Search for the cell housing the specified text and yield its [x, y] center coordinate. 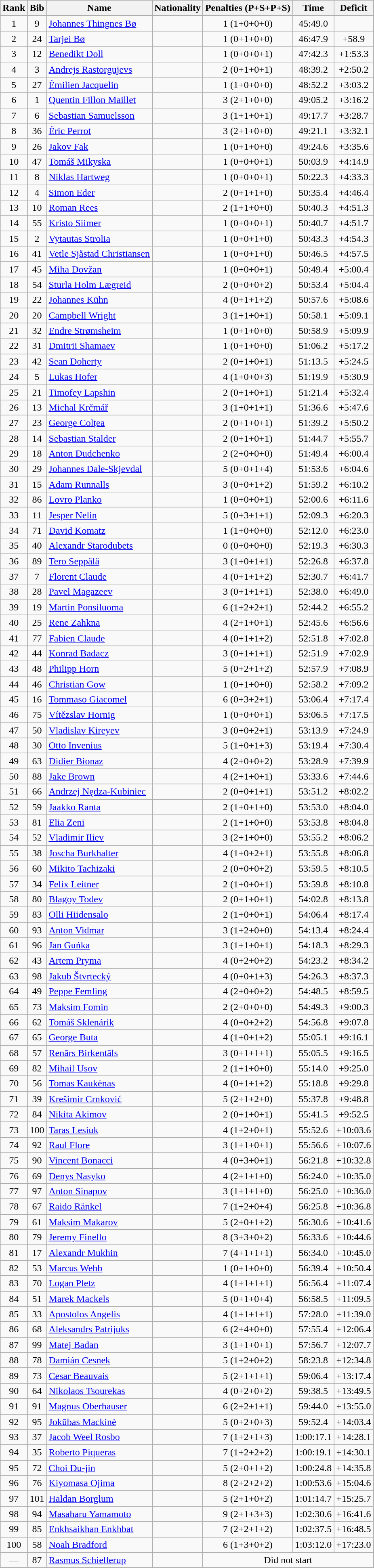
Nationality [178, 8]
53:59.8 [313, 884]
Enkhsaikhan Enkhbat [99, 1529]
54:06.4 [313, 914]
50:53.4 [313, 285]
Name [99, 8]
+10:45.0 [354, 1253]
+8:06.2 [354, 838]
Anton Sinapov [99, 1191]
48:52.2 [313, 85]
51:59.2 [313, 484]
1:01:14.7 [313, 1499]
Peppe Femling [99, 992]
+12:07.7 [354, 1345]
Simon Eder [99, 193]
+8:29.3 [354, 945]
Apostolos Angelis [99, 1314]
+7:44.6 [354, 776]
51:39.2 [313, 423]
+13:49.5 [354, 1391]
Jan Guńka [99, 945]
53:59.5 [313, 868]
+6:20.3 [354, 515]
Masaharu Yamamoto [99, 1514]
+9:48.8 [354, 1099]
4 (1+2+0+1) [248, 1130]
+8:37.3 [354, 976]
49:05.2 [313, 100]
+7:30.4 [354, 746]
7 (2+2+1+2) [248, 1529]
+8:04.8 [354, 822]
5 (0+1+0+4) [248, 1299]
Matej Badan [99, 1345]
Rasmus Schiellerup [99, 1560]
+58.9 [354, 39]
54:26.3 [313, 976]
+14:35.8 [354, 1468]
54:13.4 [313, 930]
George Colțea [99, 423]
+6:41.7 [354, 576]
51:19.9 [313, 377]
+14:28.1 [354, 1437]
+8:10.8 [354, 884]
52:51.9 [313, 653]
Sturla Holm Lægreid [99, 285]
3 (0+0+2+1) [248, 730]
Marcus Webb [99, 1268]
1:02:37.5 [313, 1529]
Damián Cesnek [99, 1360]
+10:07.6 [354, 1145]
Christian Gow [99, 684]
+5:09.1 [354, 315]
+5:55.7 [354, 438]
Elia Zeni [99, 822]
+5:08.6 [354, 300]
+8:06.8 [354, 853]
+7:24.9 [354, 730]
Nikita Akimov [99, 1114]
+9:16.5 [354, 1053]
Tarjei Bø [99, 39]
+11:39.0 [354, 1314]
+14:30.1 [354, 1453]
7 (1+2+1+3) [248, 1437]
+6:49.0 [354, 592]
Vladislav Kireyev [99, 730]
57:56.7 [313, 1345]
Jesper Nelin [99, 515]
Kiyomasa Ojima [99, 1483]
+11:09.5 [354, 1299]
+3:28.7 [354, 115]
52:26.8 [313, 561]
50:49.4 [313, 269]
Pavel Magazeev [99, 592]
52:45.6 [313, 623]
+8:59.5 [354, 992]
Vincent Bonacci [99, 1160]
4 (1+0+0+3) [248, 377]
50:03.9 [313, 161]
+3:03.2 [354, 85]
53:19.4 [313, 746]
53:53.8 [313, 822]
Tomas Kaukėnas [99, 1084]
+4:51.3 [354, 208]
Roman Rees [99, 208]
4 (0+0+1+3) [248, 976]
Kristo Siimer [99, 223]
+6:55.2 [354, 607]
57:28.0 [313, 1314]
4 (1+0+2+1) [248, 853]
4 (2+1+1+0) [248, 1176]
Florent Claude [99, 576]
Tommaso Giacomel [99, 700]
+7:08.9 [354, 669]
52:19.3 [313, 546]
+4:54.3 [354, 239]
+5:50.2 [354, 423]
53:55.8 [313, 853]
Jokūbas Mackinė [99, 1421]
Renārs Birkentāls [99, 1053]
59:38.5 [313, 1391]
+3:32.1 [354, 131]
74 [14, 1145]
54:56.8 [313, 1022]
Sean Doherty [99, 361]
Rene Zahkna [99, 623]
+10:36.0 [354, 1191]
+15:25.7 [354, 1499]
54:18.3 [313, 945]
53:28.9 [313, 761]
+4:57.5 [354, 254]
Bib [37, 8]
Éric Perrot [99, 131]
Blagoy Todev [99, 899]
56:21.8 [313, 1160]
56:58.5 [313, 1299]
Lukas Hofer [99, 377]
56:25.0 [313, 1191]
49:21.1 [313, 131]
+12:34.8 [354, 1360]
Vladimir Iliev [99, 838]
+12:06.4 [354, 1329]
52:38.0 [313, 592]
+5:04.4 [354, 285]
56:24.0 [313, 1176]
54:49.3 [313, 1007]
Anton Vidmar [99, 930]
+6:10.2 [354, 484]
+13:55.0 [354, 1406]
52:30.7 [313, 576]
2 (1+0+1+0) [248, 807]
50:46.5 [313, 254]
51:36.6 [313, 407]
David Komatz [99, 530]
Johannes Dale-Skjevdal [99, 469]
+6:56.6 [354, 623]
55:41.5 [313, 1114]
Vytautas Strolia [99, 239]
51:53.6 [313, 469]
+7:17.4 [354, 700]
51:06.2 [313, 346]
+5:30.9 [354, 377]
Quentin Fillon Maillet [99, 100]
Lovro Planko [99, 500]
55:18.8 [313, 1084]
Sebastian Samuelsson [99, 115]
+6:23.0 [354, 530]
+7:39.9 [354, 761]
57:55.4 [313, 1329]
Alexandr Mukhin [99, 1253]
54:02.8 [313, 899]
55:56.6 [313, 1145]
+4:33.3 [354, 177]
47:42.3 [313, 54]
0 (0+0+0+0) [248, 546]
Martin Ponsiluoma [99, 607]
+13:17.4 [354, 1375]
+5:09.9 [354, 331]
51:49.4 [313, 454]
56:39.4 [313, 1268]
3 (1+2+0+0) [248, 930]
1:02:30.6 [313, 1514]
Noah Bradford [99, 1545]
Raul Flore [99, 1145]
Johannes Thingnes Bø [99, 23]
Miha Dovžan [99, 269]
50:58.9 [313, 331]
52:44.2 [313, 607]
5 (0+2+0+3) [248, 1421]
Campbell Wright [99, 315]
52:09.3 [313, 515]
Did not start [288, 1560]
1:03:12.0 [313, 1545]
53:33.6 [313, 776]
6 (1+3+0+2) [248, 1545]
Taras Lesiuk [99, 1130]
+9:00.3 [354, 1007]
Haldan Borglum [99, 1499]
+3:16.2 [354, 100]
52:12.0 [313, 530]
55:14.0 [313, 1068]
+8:34.2 [354, 961]
4 (0+0+2+2) [248, 1022]
Deficit [354, 8]
Maksim Fomin [99, 1007]
+6:37.8 [354, 561]
Émilien Jacquelin [99, 85]
+5:17.2 [354, 346]
+8:10.5 [354, 868]
+7:17.5 [354, 715]
9 (2+1+3+3) [248, 1514]
+10:32.8 [354, 1160]
48:39.2 [313, 69]
46:47.9 [313, 39]
53:06.5 [313, 715]
Jacob Weel Rosbo [99, 1437]
+6:30.3 [354, 546]
+9:52.5 [354, 1114]
55:37.8 [313, 1099]
Didier Bionaz [99, 761]
Mikito Tachizaki [99, 868]
8 (3+3+0+2) [248, 1237]
1:00:24.8 [313, 1468]
+5:24.5 [354, 361]
5 (2+1+0+2) [248, 1499]
5 (0+3+1+1) [248, 515]
7 (4+1+1+1) [248, 1253]
Endre Strømsheim [99, 331]
+6:00.4 [354, 454]
+9:07.8 [354, 1022]
54:48.5 [313, 992]
Dmitrii Shamaev [99, 346]
4 (1+0+1+2) [248, 1038]
Maksim Makarov [99, 1222]
+10:41.6 [354, 1222]
Otto Invenius [99, 746]
+2:50.2 [354, 69]
59:52.4 [313, 1421]
Mihail Usov [99, 1068]
+4:51.7 [354, 223]
51:44.7 [313, 438]
+10:50.4 [354, 1268]
5 (0+0+1+4) [248, 469]
Raido Ränkel [99, 1207]
56:30.6 [313, 1222]
+14:03.4 [354, 1421]
58:23.8 [313, 1360]
50:40.3 [313, 208]
Jake Brown [99, 776]
+10:03.6 [354, 1130]
6 (2+2+1+1) [248, 1406]
55:52.6 [313, 1130]
5 (1+0+1+3) [248, 746]
50:35.4 [313, 193]
101 [37, 1499]
Jaakko Ranta [99, 807]
1:00:17.1 [313, 1437]
+8:17.4 [354, 914]
3 (1+1+1+0) [248, 1191]
50:40.7 [313, 223]
51:13.5 [313, 361]
Magnus Oberhauser [99, 1406]
+8:13.8 [354, 899]
2 (0+1+1+0) [248, 193]
52:00.6 [313, 500]
+15:04.6 [354, 1483]
4 (0+3+0+1) [248, 1160]
Felix Leitner [99, 884]
Time [313, 8]
Roberto Piqueras [99, 1453]
Andrzej Nędza-Kubiniec [99, 792]
Jakub Štvrtecký [99, 976]
54:23.2 [313, 961]
Aleksandrs Patrijuks [99, 1329]
Niklas Hartweg [99, 177]
6 (1+2+2+1) [248, 607]
49:24.6 [313, 146]
7 (1+2+0+4) [248, 1207]
3 (0+0+1+2) [248, 484]
Joscha Burkhalter [99, 853]
Anton Dudchenko [99, 454]
+8:04.0 [354, 807]
+9:16.1 [354, 1038]
8 (2+2+2+2) [248, 1483]
Tomáš Mikyska [99, 161]
+16:41.6 [354, 1514]
53:06.4 [313, 700]
Sebastian Stalder [99, 438]
45:49.0 [313, 23]
+11:07.4 [354, 1283]
50:43.3 [313, 239]
Logan Pletz [99, 1283]
Michal Krčmář [99, 407]
+8:24.4 [354, 930]
2 (0+0+1+1) [248, 792]
+8:02.2 [354, 792]
59:06.4 [313, 1375]
Philipp Horn [99, 669]
53:51.2 [313, 792]
+9:29.8 [354, 1084]
56:25.8 [313, 1207]
Olli Hiidensalo [99, 914]
+5:32.4 [354, 392]
+5:47.6 [354, 407]
5 (0+2+1+2) [248, 669]
+9:25.0 [354, 1068]
+17:23.0 [354, 1545]
+16:48.5 [354, 1529]
+7:02.8 [354, 638]
50:22.3 [313, 177]
Vítězslav Hornig [99, 715]
Andrejs Rastorgujevs [99, 69]
+4:46.4 [354, 193]
1:00:53.6 [313, 1483]
Krešimir Crnković [99, 1099]
52:57.9 [313, 669]
51:21.4 [313, 392]
Nikolaos Tsourekas [99, 1391]
Benedikt Doll [99, 54]
56:34.0 [313, 1253]
Choi Du-jin [99, 1468]
Vetle Sjåstad Christiansen [99, 254]
55:05.5 [313, 1053]
50:58.1 [313, 315]
+10:35.0 [354, 1176]
Cesar Beauvais [99, 1375]
Jakov Fak [99, 146]
+7:09.2 [354, 684]
Alexandr Starodubets [99, 546]
Denys Nasyko [99, 1176]
Konrad Badacz [99, 653]
+1:53.3 [354, 54]
+6:04.6 [354, 469]
5 (1+2+0+2) [248, 1360]
Tero Seppälä [99, 561]
6 (2+4+0+0) [248, 1329]
George Buta [99, 1038]
1:00:19.1 [313, 1453]
Rank [14, 8]
53:53.0 [313, 807]
+10:44.6 [354, 1237]
7 (1+2+2+2) [248, 1453]
Marek Mackels [99, 1299]
53:13.9 [313, 730]
5 (2+1+1+1) [248, 1375]
59:44.0 [313, 1406]
Artem Pryma [99, 961]
52:51.8 [313, 638]
56:56.4 [313, 1283]
Jeremy Finello [99, 1237]
Timofey Lapshin [99, 392]
5 (2+1+2+0) [248, 1099]
50:57.6 [313, 300]
+10:36.8 [354, 1207]
+7:02.9 [354, 653]
Fabien Claude [99, 638]
Adam Runnalls [99, 484]
6 (0+3+2+1) [248, 700]
49:17.7 [313, 115]
52:58.2 [313, 684]
+6:11.6 [354, 500]
53:55.2 [313, 838]
Penalties (P+S+P+S) [248, 8]
56:33.6 [313, 1237]
+3:35.6 [354, 146]
Tomáš Sklenárik [99, 1022]
— [14, 1560]
55:05.1 [313, 1038]
+5:00.4 [354, 269]
+4:14.9 [354, 161]
Johannes Kühn [99, 300]
